Determine the [X, Y] coordinate at the center of the cell enclosing the given text.  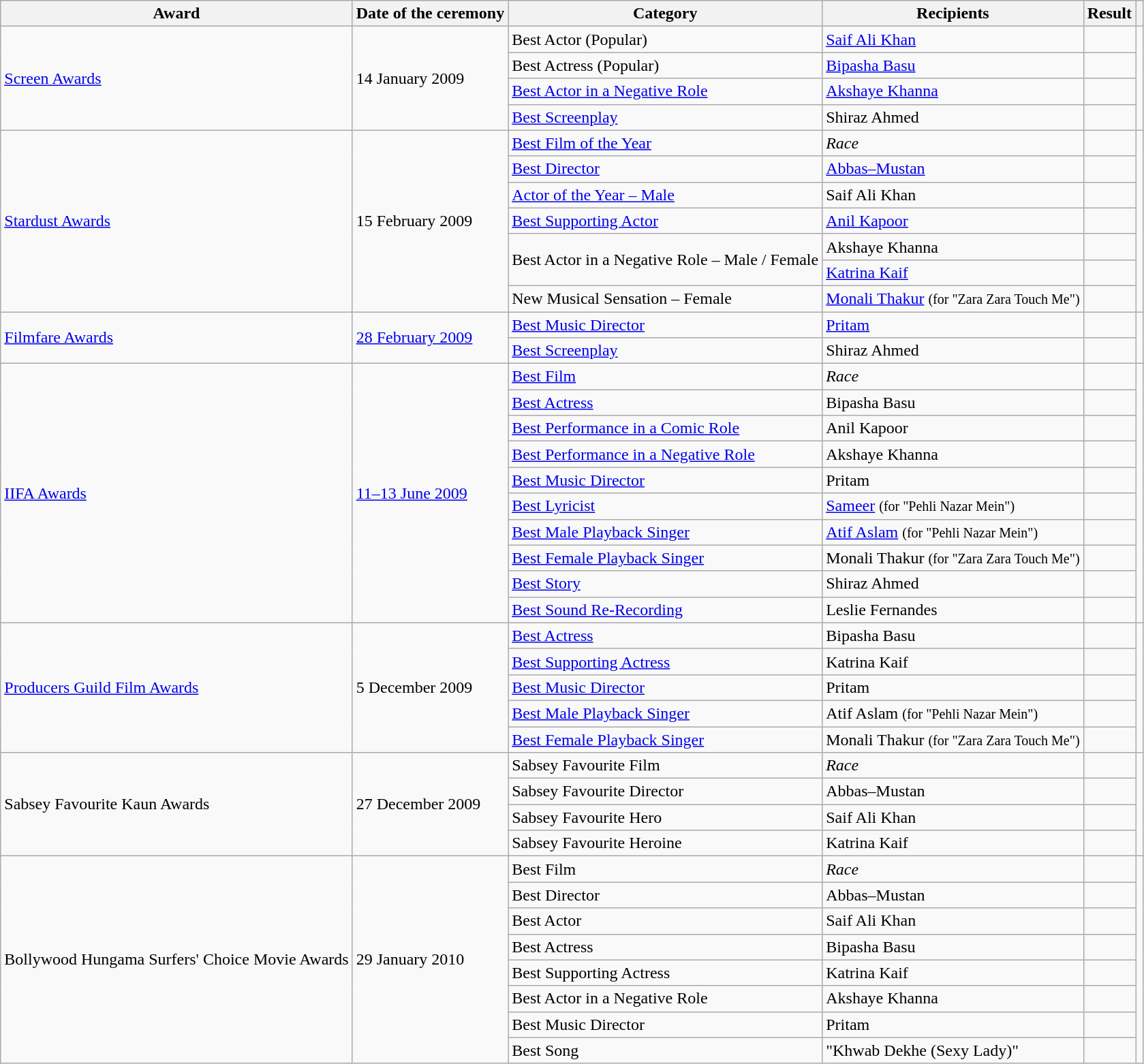
Filmfare Awards [176, 338]
IIFA Awards [176, 493]
Best Film of the Year [665, 143]
Bollywood Hungama Surfers' Choice Movie Awards [176, 960]
Sabsey Favourite Film [665, 766]
Producers Guild Film Awards [176, 687]
Best Lyricist [665, 506]
Best Performance in a Negative Role [665, 454]
Best Actor [665, 921]
Recipients [953, 14]
Best Story [665, 584]
Leslie Fernandes [953, 610]
"Khwab Dekhe (Sexy Lady)" [953, 1050]
Date of the ceremony [431, 14]
Sabsey Favourite Hero [665, 817]
Best Song [665, 1050]
Sameer (for "Pehli Nazar Mein") [953, 506]
Sabsey Favourite Heroine [665, 843]
27 December 2009 [431, 804]
Result [1109, 14]
New Musical Sensation – Female [665, 298]
Best Actor (Popular) [665, 40]
28 February 2009 [431, 338]
Best Actor in a Negative Role – Male / Female [665, 260]
Actor of the Year – Male [665, 195]
Best Sound Re-Recording [665, 610]
5 December 2009 [431, 687]
14 January 2009 [431, 78]
Award [176, 14]
Stardust Awards [176, 221]
Sabsey Favourite Director [665, 792]
Screen Awards [176, 78]
Sabsey Favourite Kaun Awards [176, 804]
Best Supporting Actor [665, 221]
Best Performance in a Comic Role [665, 428]
11–13 June 2009 [431, 493]
Category [665, 14]
15 February 2009 [431, 221]
29 January 2010 [431, 960]
Best Actress (Popular) [665, 65]
